Capture the cell that displays the provided text and extract its (x, y) central coordinate. 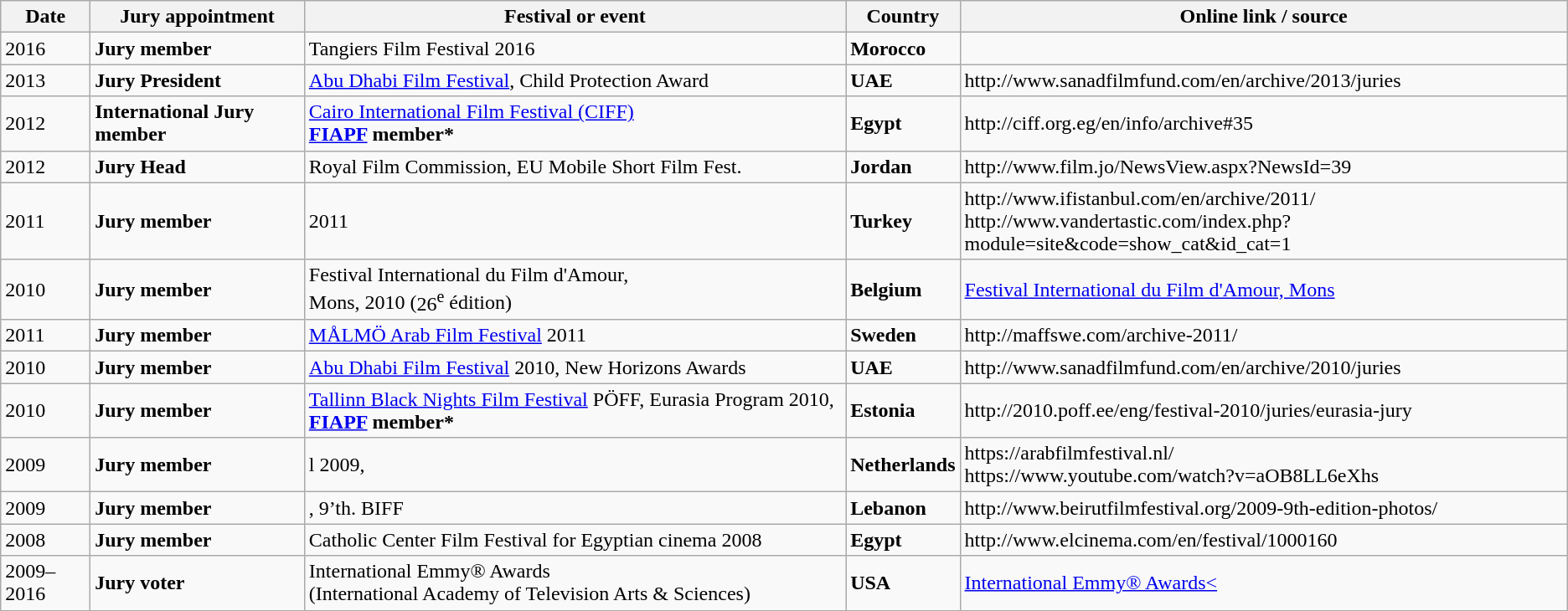
2009–2016 (45, 583)
Jury appointment (198, 17)
http://ciff.org.eg/en/info/archive#35 (1263, 124)
Abu Dhabi Film Festival, Child Protection Award (575, 80)
Abu Dhabi Film Festival 2010, New Horizons Awards (575, 367)
Tallinn Black Nights Film Festival PÖFF, Eurasia Program 2010, FIAPF member* (575, 410)
http://maffswe.com/archive-2011/ (1263, 336)
Online link / source (1263, 17)
http://www.beirutfilmfestival.org/2009-9th-edition-photos/ (1263, 508)
Estonia (903, 410)
Jury President (198, 80)
2008 (45, 540)
http://www.ifistanbul.com/en/archive/2011/http://www.vandertastic.com/index.php?module=site&code=show_cat&id_cat=1 (1263, 221)
http://www.sanadfilmfund.com/en/archive/2010/juries (1263, 367)
Sweden (903, 336)
, 9’th. BIFF (575, 508)
Tangiers Film Festival 2016 (575, 49)
MÅLMÖ Arab Film Festival 2011 (575, 336)
Jury Head (198, 167)
http://2010.poff.ee/eng/festival-2010/juries/eurasia-jury (1263, 410)
USA (903, 583)
Festival International du Film d'Amour, Mons (1263, 290)
International Emmy® Awards(International Academy of Television Arts & Sciences) (575, 583)
Catholic Center Film Festival for Egyptian cinema 2008 (575, 540)
Country (903, 17)
Jordan (903, 167)
2013 (45, 80)
Jury voter (198, 583)
http://www.film.jo/NewsView.aspx?NewsId=39 (1263, 167)
International Jury member (198, 124)
Festival or event (575, 17)
Date (45, 17)
2016 (45, 49)
Cairo International Film Festival (CIFF)FIAPF member* (575, 124)
https://arabfilmfestival.nl/https://www.youtube.com/watch?v=aOB8LL6eXhs (1263, 465)
Netherlands (903, 465)
Lebanon (903, 508)
Morocco (903, 49)
l 2009, (575, 465)
Festival International du Film d'Amour,Mons, 2010 (26e édition) (575, 290)
http://www.sanadfilmfund.com/en/archive/2013/juries (1263, 80)
International Emmy® Awards< (1263, 583)
Turkey (903, 221)
Belgium (903, 290)
Royal Film Commission, EU Mobile Short Film Fest. (575, 167)
http://www.elcinema.com/en/festival/1000160 (1263, 540)
